Pinpoint the cell where the given text exists, returning its [x, y] midpoint coordinate. 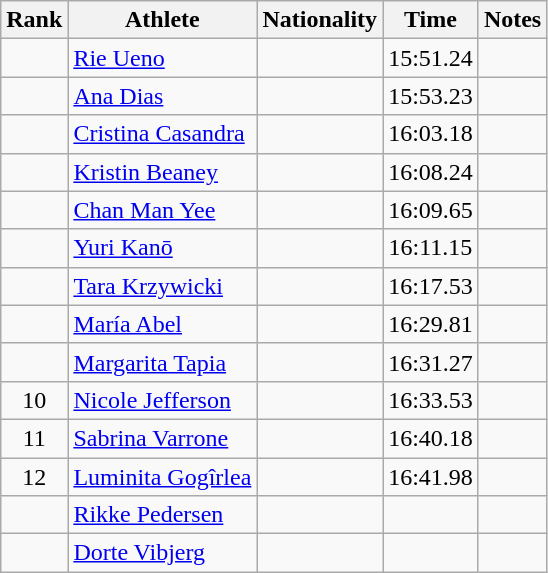
16:08.24 [431, 172]
16:11.15 [431, 248]
Yuri Kanō [162, 248]
Nicole Jefferson [162, 400]
16:41.98 [431, 477]
16:31.27 [431, 362]
16:29.81 [431, 324]
12 [34, 477]
Sabrina Varrone [162, 438]
Nationality [320, 20]
16:33.53 [431, 400]
10 [34, 400]
15:53.23 [431, 96]
Margarita Tapia [162, 362]
Rank [34, 20]
Ana Dias [162, 96]
Notes [512, 20]
Kristin Beaney [162, 172]
11 [34, 438]
15:51.24 [431, 58]
Chan Man Yee [162, 210]
Rikke Pedersen [162, 515]
Cristina Casandra [162, 134]
María Abel [162, 324]
16:17.53 [431, 286]
16:40.18 [431, 438]
Time [431, 20]
16:09.65 [431, 210]
Luminita Gogîrlea [162, 477]
Athlete [162, 20]
Tara Krzywicki [162, 286]
Rie Ueno [162, 58]
Dorte Vibjerg [162, 553]
16:03.18 [431, 134]
